Detect which cell encompasses the target text, then output its [X, Y] center coordinate. 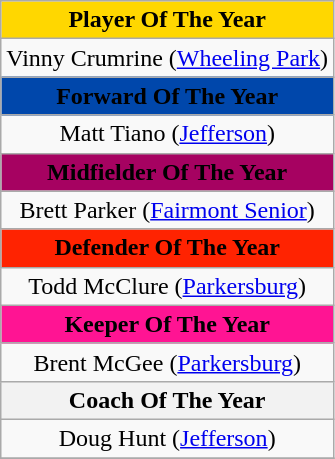
Midfielder Of The Year [168, 172]
Player Of The Year [168, 20]
Brent McGee (Parkersburg) [168, 362]
Todd McClure (Parkersburg) [168, 286]
Coach Of The Year [168, 400]
Keeper Of The Year [168, 324]
Forward Of The Year [168, 96]
Defender Of The Year [168, 248]
Vinny Crumrine (Wheeling Park) [168, 58]
Doug Hunt (Jefferson) [168, 438]
Matt Tiano (Jefferson) [168, 134]
Brett Parker (Fairmont Senior) [168, 210]
